Scan for the cell matching the given text and deliver its (X, Y) coordinate at center. 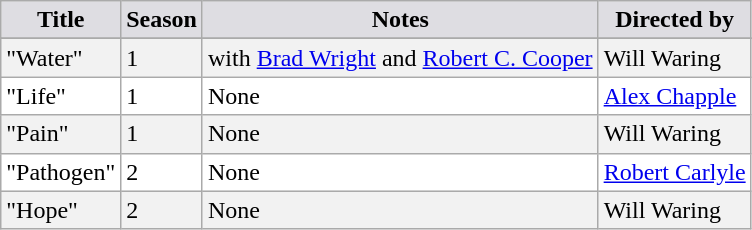
"Water" (61, 58)
"Hope" (61, 210)
Alex Chapple (674, 96)
Robert Carlyle (674, 172)
Directed by (674, 20)
Season (162, 20)
"Pathogen" (61, 172)
with Brad Wright and Robert C. Cooper (400, 58)
"Life" (61, 96)
"Pain" (61, 134)
Title (61, 20)
Notes (400, 20)
